Locate the cell with the specified text and output its (x, y) center coordinate. 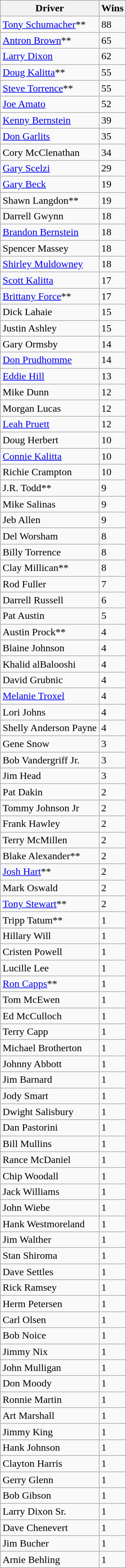
Cristen Powell (50, 952)
Chip Woodall (50, 1176)
Gary Ormsby (50, 344)
13 (113, 376)
Herm Petersen (50, 1304)
35 (113, 136)
Don Moody (50, 1384)
Larry Dixon Sr. (50, 1512)
Bob Vandergriff Jr. (50, 760)
Austin Prock** (50, 632)
Don Prudhomme (50, 360)
Khalid alBalooshi (50, 664)
Antron Brown** (50, 40)
Brandon Bernstein (50, 232)
Jody Smart (50, 1096)
Jack Williams (50, 1192)
Johnny Abbott (50, 1064)
29 (113, 168)
J.R. Todd** (50, 488)
39 (113, 120)
Jim Barnard (50, 1080)
Brittany Force** (50, 296)
Larry Dixon (50, 56)
John Wiebe (50, 1208)
7 (113, 584)
Art Marshall (50, 1415)
Bill Mullins (50, 1144)
Justin Ashley (50, 328)
Del Worsham (50, 536)
Richie Crampton (50, 472)
Stan Shiroma (50, 1256)
5 (113, 616)
Rick Ramsey (50, 1288)
Morgan Lucas (50, 408)
52 (113, 104)
Darrell Russell (50, 600)
Josh Hart** (50, 872)
Tripp Tatum** (50, 920)
Steve Torrence** (50, 88)
Pat Dakin (50, 792)
Dwight Salisbury (50, 1112)
Gerry Glenn (50, 1479)
Gene Snow (50, 744)
Dave Settles (50, 1272)
Rance McDaniel (50, 1160)
Wins (113, 8)
Don Garlits (50, 136)
Tommy Johnson Jr (50, 808)
Terry Capp (50, 1032)
Shirley Muldowney (50, 264)
Rod Fuller (50, 584)
Jimmy King (50, 1431)
Frank Hawley (50, 824)
Jimmy Nix (50, 1352)
34 (113, 152)
Melanie Troxel (50, 696)
Jim Walther (50, 1240)
Hank Westmoreland (50, 1224)
Connie Kalitta (50, 456)
Jim Bucher (50, 1544)
Tom McEwen (50, 1000)
Mark Oswald (50, 888)
Doug Herbert (50, 440)
65 (113, 40)
6 (113, 600)
Leah Pruett (50, 424)
Mike Dunn (50, 392)
Dick Lahaie (50, 312)
Blake Alexander** (50, 856)
Mike Salinas (50, 504)
Terry McMillen (50, 840)
Carl Olsen (50, 1320)
Lucille Lee (50, 968)
Cory McClenathan (50, 152)
Shawn Langdon** (50, 200)
John Mulligan (50, 1368)
Billy Torrence (50, 552)
Pat Austin (50, 616)
Jeb Allen (50, 520)
Hillary Will (50, 936)
Ronnie Martin (50, 1400)
Ron Capps** (50, 984)
Arnie Behling (50, 1560)
Michael Brotherton (50, 1048)
Joe Amato (50, 104)
Eddie Hill (50, 376)
Shelly Anderson Payne (50, 728)
Driver (50, 8)
Spencer Massey (50, 248)
Dave Chenevert (50, 1528)
Jim Head (50, 776)
Blaine Johnson (50, 648)
Ed McCulloch (50, 1016)
62 (113, 56)
Bob Noice (50, 1336)
Clay Millican** (50, 568)
Gary Scelzi (50, 168)
Hank Johnson (50, 1447)
Doug Kalitta** (50, 72)
88 (113, 24)
Scott Kalitta (50, 280)
Clayton Harris (50, 1463)
Tony Schumacher** (50, 24)
Tony Stewart** (50, 904)
Gary Beck (50, 184)
Bob Gibson (50, 1496)
David Grubnic (50, 680)
Lori Johns (50, 712)
Kenny Bernstein (50, 120)
Dan Pastorini (50, 1128)
Darrell Gwynn (50, 216)
